Find where the given text appears and provide that cell's center as [x, y] coordinate. 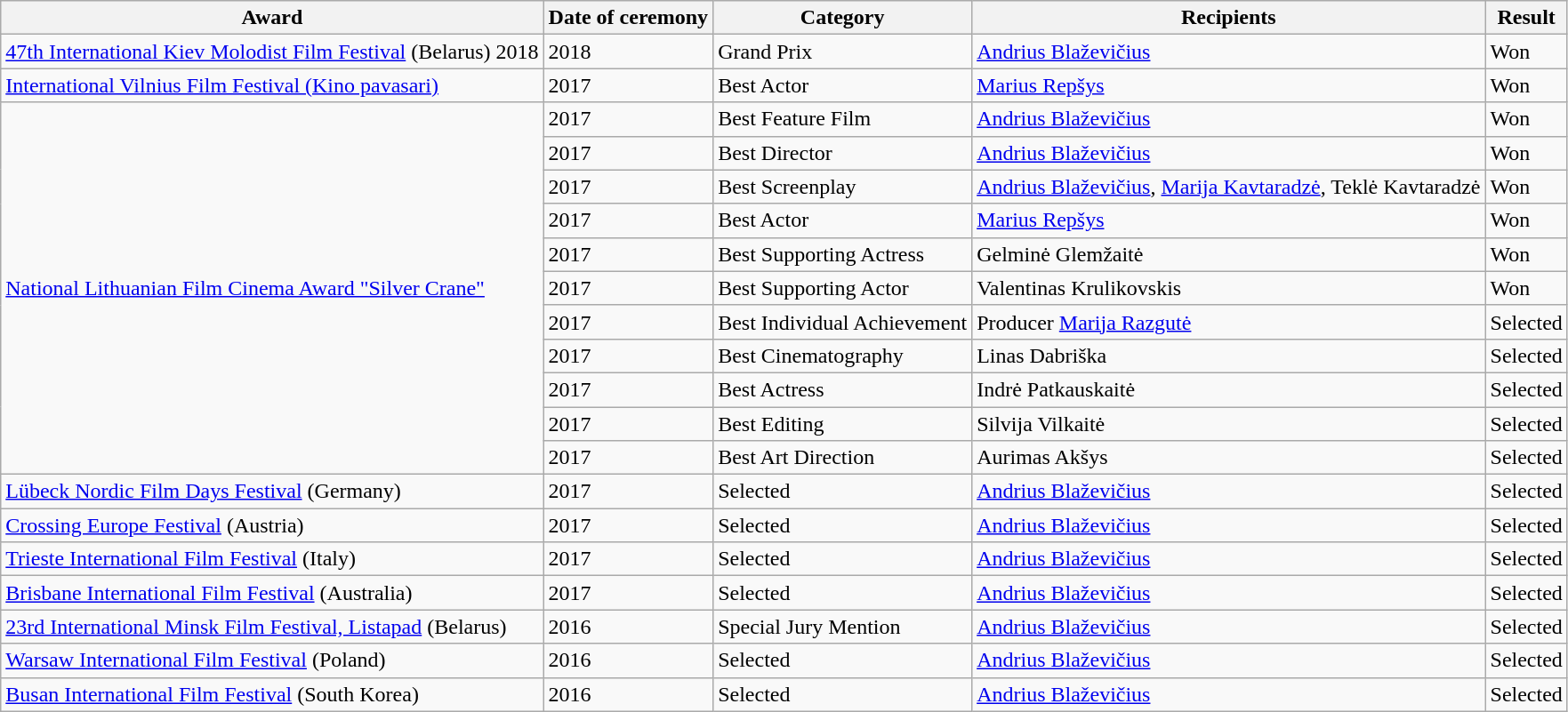
Busan International Film Festival (South Korea) [272, 694]
Best Actress [843, 389]
Best Screenplay [843, 187]
23rd International Minsk Film Festival, Listapad (Belarus) [272, 627]
2018 [628, 52]
Date of ceremony [628, 18]
Lübeck Nordic Film Days Festival (Germany) [272, 492]
Best Art Direction [843, 458]
Andrius Blaževičius, Marija Kavtaradzė, Teklė Kavtaradzė [1229, 187]
Brisbane International Film Festival (Australia) [272, 593]
Best Supporting Actress [843, 254]
Linas Dabriška [1229, 356]
Award [272, 18]
Result [1526, 18]
Best Feature Film [843, 119]
Best Cinematography [843, 356]
Producer Marija Razgutė [1229, 322]
47th International Kiev Molodist Film Festival (Belarus) 2018 [272, 52]
Crossing Europe Festival (Austria) [272, 525]
Category [843, 18]
Gelminė Glemžaitė [1229, 254]
Special Jury Mention [843, 627]
Indrė Patkauskaitė [1229, 389]
Trieste International Film Festival (Italy) [272, 559]
Grand Prix [843, 52]
International Vilnius Film Festival (Kino pavasari) [272, 85]
Best Director [843, 153]
National Lithuanian Film Cinema Award "Silver Crane" [272, 288]
Recipients [1229, 18]
Silvija Vilkaitė [1229, 424]
Best Individual Achievement [843, 322]
Best Supporting Actor [843, 288]
Aurimas Akšys [1229, 458]
Warsaw International Film Festival (Poland) [272, 660]
Best Editing [843, 424]
Valentinas Krulikovskis [1229, 288]
